Locate the cell with the specified text and output its [x, y] center coordinate. 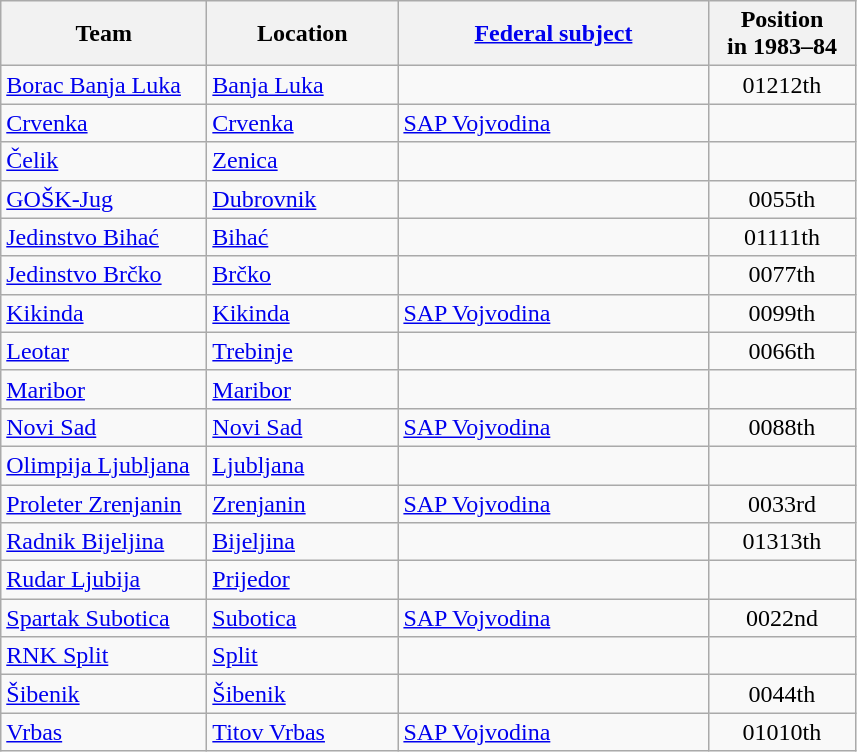
0088th [782, 427]
Spartak Subotica [104, 618]
01010th [782, 732]
GOŠK-Jug [104, 199]
0099th [782, 313]
Titov Vrbas [302, 732]
Prijedor [302, 580]
Jedinstvo Brčko [104, 275]
Dubrovnik [302, 199]
Brčko [302, 275]
Bihać [302, 237]
Proleter Zrenjanin [104, 503]
01313th [782, 542]
Federal subject [554, 34]
01212th [782, 85]
Radnik Bijeljina [104, 542]
Trebinje [302, 351]
0066th [782, 351]
0077th [782, 275]
Čelik [104, 161]
Positionin 1983–84 [782, 34]
Zenica [302, 161]
01111th [782, 237]
Banja Luka [302, 85]
Leotar [104, 351]
Jedinstvo Bihać [104, 237]
Zrenjanin [302, 503]
Split [302, 656]
0033rd [782, 503]
0055th [782, 199]
Borac Banja Luka [104, 85]
Rudar Ljubija [104, 580]
Ljubljana [302, 465]
0044th [782, 694]
Vrbas [104, 732]
Subotica [302, 618]
Team [104, 34]
Olimpija Ljubljana [104, 465]
Bijeljina [302, 542]
0022nd [782, 618]
RNK Split [104, 656]
Location [302, 34]
